Scan for the cell matching the given text and deliver its (X, Y) coordinate at center. 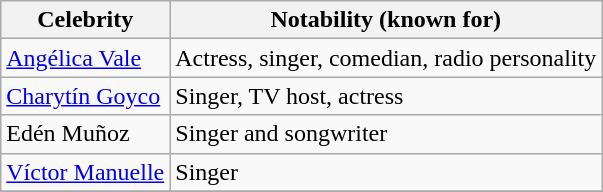
Celebrity (86, 20)
Notability (known for) (386, 20)
Víctor Manuelle (86, 172)
Singer, TV host, actress (386, 96)
Angélica Vale (86, 58)
Edén Muñoz (86, 134)
Singer (386, 172)
Actress, singer, comedian, radio personality (386, 58)
Singer and songwriter (386, 134)
Charytín Goyco (86, 96)
